Return the (X, Y) coordinate for the center point of the cell that contains the specified text.  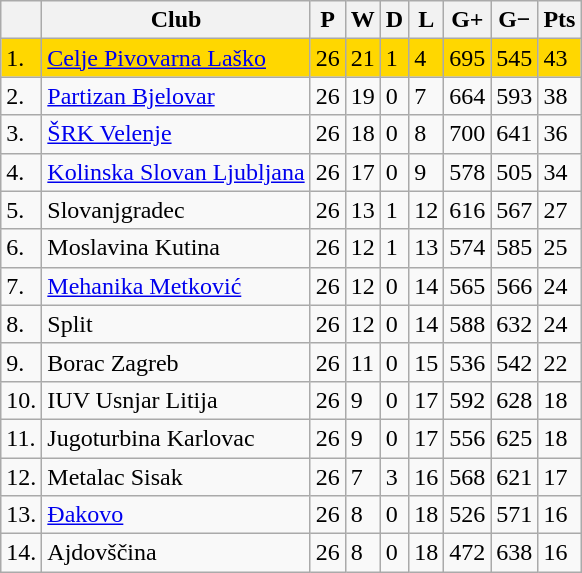
W (362, 20)
Metalac Sisak (176, 477)
38 (560, 96)
585 (514, 248)
Slovanjgradec (176, 210)
695 (468, 58)
21 (362, 58)
D (394, 20)
Split (176, 324)
27 (560, 210)
566 (514, 286)
621 (514, 477)
Partizan Bjelovar (176, 96)
625 (514, 438)
632 (514, 324)
13. (22, 515)
34 (560, 172)
10. (22, 400)
Pts (560, 20)
545 (514, 58)
641 (514, 134)
IUV Usnjar Litija (176, 400)
Moslavina Kutina (176, 248)
Club (176, 20)
19 (362, 96)
Borac Zagreb (176, 362)
11 (362, 362)
505 (514, 172)
700 (468, 134)
Ajdovščina (176, 553)
664 (468, 96)
588 (468, 324)
593 (514, 96)
542 (514, 362)
536 (468, 362)
7. (22, 286)
5. (22, 210)
12. (22, 477)
1. (22, 58)
592 (468, 400)
628 (514, 400)
11. (22, 438)
15 (426, 362)
6. (22, 248)
568 (468, 477)
4 (426, 58)
526 (468, 515)
G− (514, 20)
3. (22, 134)
574 (468, 248)
8. (22, 324)
565 (468, 286)
14. (22, 553)
556 (468, 438)
Jugoturbina Karlovac (176, 438)
36 (560, 134)
Đakovo (176, 515)
43 (560, 58)
25 (560, 248)
G+ (468, 20)
P (328, 20)
571 (514, 515)
3 (394, 477)
638 (514, 553)
2. (22, 96)
578 (468, 172)
567 (514, 210)
Kolinska Slovan Ljubljana (176, 172)
22 (560, 362)
Celje Pivovarna Laško (176, 58)
L (426, 20)
4. (22, 172)
ŠRK Velenje (176, 134)
9. (22, 362)
472 (468, 553)
616 (468, 210)
Mehanika Metković (176, 286)
